Pinpoint the cell where the given text exists, returning its [x, y] midpoint coordinate. 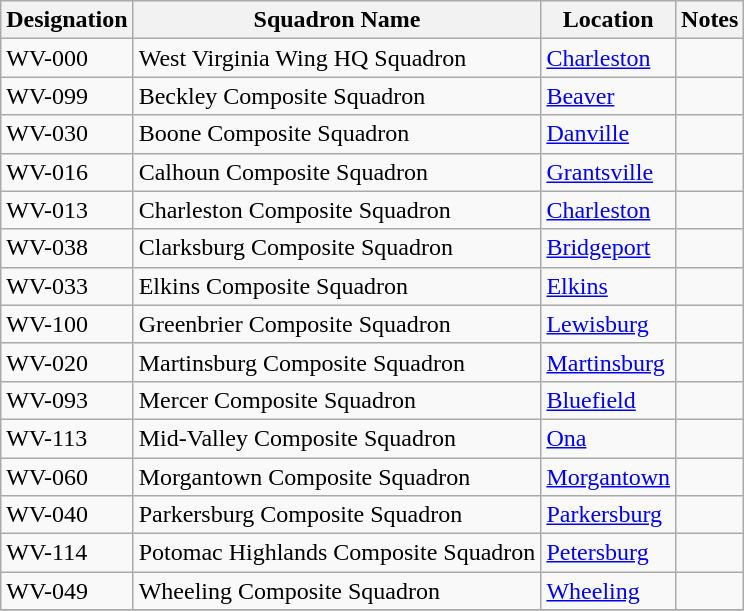
Clarksburg Composite Squadron [337, 248]
Potomac Highlands Composite Squadron [337, 553]
Petersburg [608, 553]
WV-060 [67, 477]
Bluefield [608, 400]
WV-030 [67, 134]
WV-033 [67, 286]
WV-016 [67, 172]
Squadron Name [337, 20]
WV-038 [67, 248]
WV-049 [67, 591]
Wheeling Composite Squadron [337, 591]
Designation [67, 20]
Lewisburg [608, 324]
Location [608, 20]
WV-099 [67, 96]
Elkins Composite Squadron [337, 286]
WV-000 [67, 58]
WV-013 [67, 210]
Boone Composite Squadron [337, 134]
Bridgeport [608, 248]
WV-020 [67, 362]
Parkersburg [608, 515]
WV-100 [67, 324]
Martinsburg Composite Squadron [337, 362]
WV-113 [67, 438]
Beckley Composite Squadron [337, 96]
Calhoun Composite Squadron [337, 172]
Charleston Composite Squadron [337, 210]
Wheeling [608, 591]
Greenbrier Composite Squadron [337, 324]
Martinsburg [608, 362]
Ona [608, 438]
Mid-Valley Composite Squadron [337, 438]
West Virginia Wing HQ Squadron [337, 58]
Mercer Composite Squadron [337, 400]
Parkersburg Composite Squadron [337, 515]
Notes [710, 20]
Beaver [608, 96]
WV-114 [67, 553]
Elkins [608, 286]
Morgantown [608, 477]
WV-093 [67, 400]
Danville [608, 134]
WV-040 [67, 515]
Grantsville [608, 172]
Morgantown Composite Squadron [337, 477]
